Detect which cell encompasses the target text, then output its (X, Y) center coordinate. 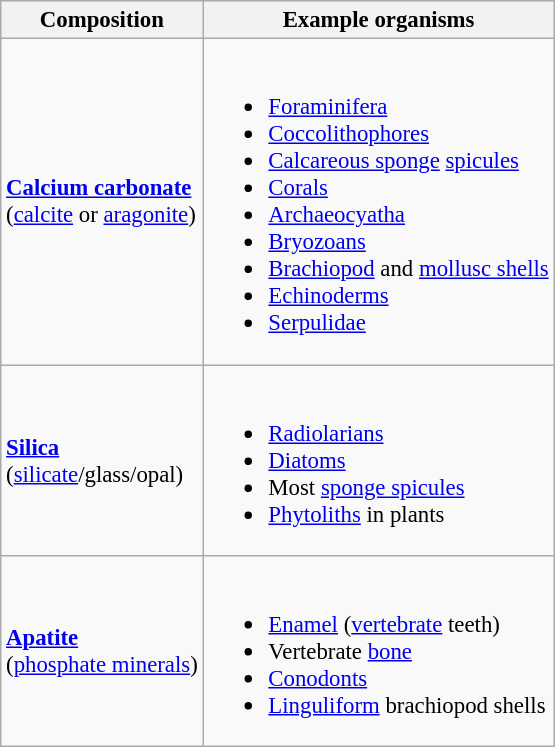
Silica(silicate/glass/opal) (102, 460)
ForaminiferaCoccolithophoresCalcareous sponge spiculesCoralsArchaeocyathaBryozoansBrachiopod and mollusc shellsEchinodermsSerpulidae (378, 202)
RadiolariansDiatomsMost sponge spiculesPhytoliths in plants (378, 460)
Example organisms (378, 20)
Enamel (vertebrate teeth)Vertebrate boneConodontsLinguliform brachiopod shells (378, 652)
Composition (102, 20)
Apatite(phosphate minerals) (102, 652)
Calcium carbonate(calcite or aragonite) (102, 202)
